Search for the cell housing the specified text and yield its (x, y) center coordinate. 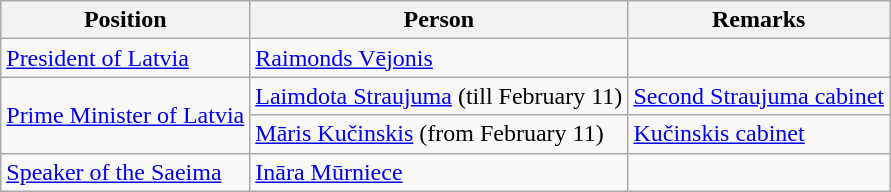
Speaker of the Saeima (126, 172)
Māris Kučinskis (from February 11) (439, 134)
Position (126, 20)
Prime Minister of Latvia (126, 115)
Kučinskis cabinet (759, 134)
Remarks (759, 20)
President of Latvia (126, 58)
Ināra Mūrniece (439, 172)
Second Straujuma cabinet (759, 96)
Raimonds Vējonis (439, 58)
Person (439, 20)
Laimdota Straujuma (till February 11) (439, 96)
